From the cell containing the given text, extract its center point as [x, y] coordinate. 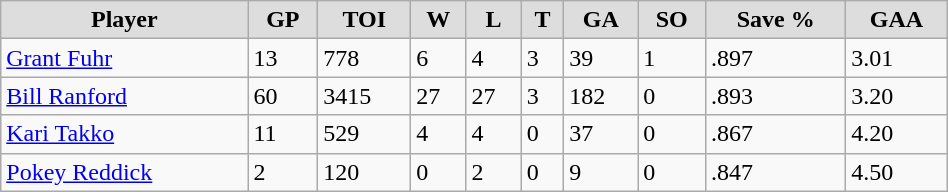
.847 [776, 172]
6 [438, 58]
TOI [364, 20]
Pokey Reddick [124, 172]
39 [601, 58]
Kari Takko [124, 134]
13 [283, 58]
T [542, 20]
11 [283, 134]
3.01 [896, 58]
529 [364, 134]
Player [124, 20]
1 [672, 58]
182 [601, 96]
3.20 [896, 96]
37 [601, 134]
SO [672, 20]
778 [364, 58]
W [438, 20]
Bill Ranford [124, 96]
GAA [896, 20]
4.20 [896, 134]
60 [283, 96]
.867 [776, 134]
3415 [364, 96]
Grant Fuhr [124, 58]
9 [601, 172]
GP [283, 20]
GA [601, 20]
4.50 [896, 172]
L [494, 20]
Save % [776, 20]
.897 [776, 58]
120 [364, 172]
.893 [776, 96]
